Determine the (x, y) coordinate at the center of the cell enclosing the given text.  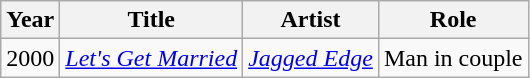
Man in couple (453, 58)
Year (30, 20)
Let's Get Married (152, 58)
Title (152, 20)
2000 (30, 58)
Role (453, 20)
Jagged Edge (311, 58)
Artist (311, 20)
